Detect which cell encompasses the target text, then output its (x, y) center coordinate. 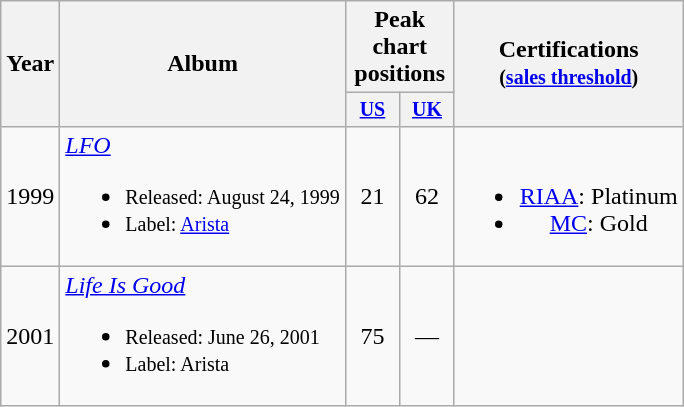
UK (427, 110)
Life Is GoodReleased: June 26, 2001Label: Arista (202, 336)
RIAA: PlatinumMC: Gold (568, 196)
US (372, 110)
Year (30, 64)
75 (372, 336)
Peak chart positions (400, 47)
— (427, 336)
62 (427, 196)
2001 (30, 336)
1999 (30, 196)
Album (202, 64)
21 (372, 196)
Certifications(sales threshold) (568, 64)
LFOReleased: August 24, 1999Label: Arista (202, 196)
